Extract the [x, y] coordinate from the center of the cell holding the provided text.  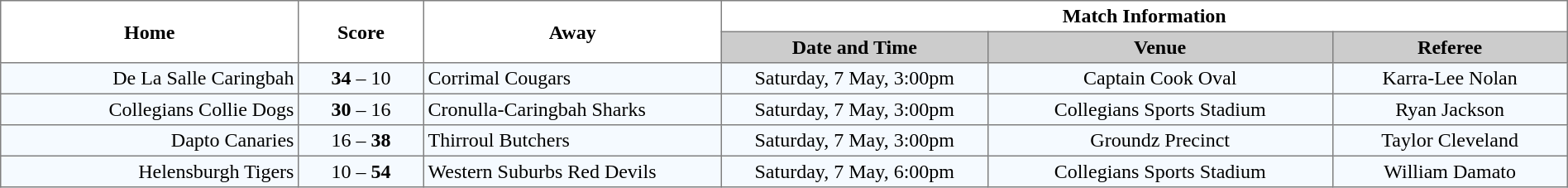
10 – 54 [361, 171]
16 – 38 [361, 141]
Ryan Jackson [1450, 109]
William Damato [1450, 171]
Away [572, 31]
De La Salle Caringbah [150, 79]
Helensburgh Tigers [150, 171]
Cronulla-Caringbah Sharks [572, 109]
Captain Cook Oval [1159, 79]
Taylor Cleveland [1450, 141]
Dapto Canaries [150, 141]
Venue [1159, 47]
34 – 10 [361, 79]
Referee [1450, 47]
Collegians Collie Dogs [150, 109]
Thirroul Butchers [572, 141]
Western Suburbs Red Devils [572, 171]
Karra-Lee Nolan [1450, 79]
Corrimal Cougars [572, 79]
Score [361, 31]
Home [150, 31]
Date and Time [854, 47]
Saturday, 7 May, 6:00pm [854, 171]
Match Information [1145, 17]
Groundz Precinct [1159, 141]
30 – 16 [361, 109]
